Provide the [X, Y] coordinate of the cell's center where the given text is located.  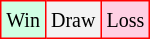
Win [24, 20]
Loss [126, 20]
Draw [72, 20]
